Detect which cell encompasses the target text, then output its [X, Y] center coordinate. 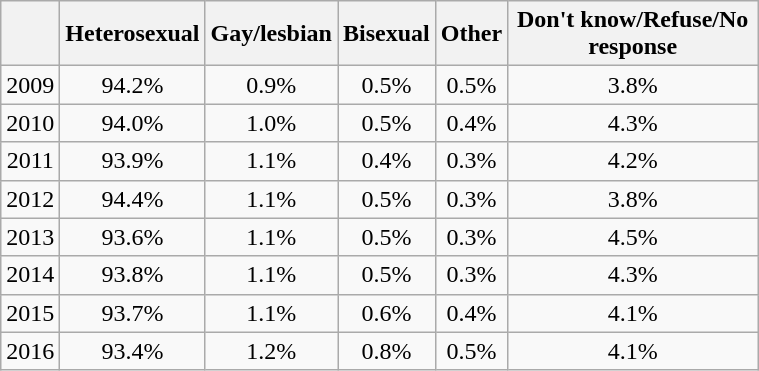
0.9% [271, 85]
2011 [30, 161]
93.7% [132, 313]
94.0% [132, 123]
2016 [30, 351]
1.0% [271, 123]
93.6% [132, 237]
93.9% [132, 161]
2013 [30, 237]
Don't know/Refuse/No response [633, 34]
2012 [30, 199]
2015 [30, 313]
1.2% [271, 351]
94.2% [132, 85]
93.8% [132, 275]
0.6% [387, 313]
94.4% [132, 199]
Gay/lesbian [271, 34]
93.4% [132, 351]
Heterosexual [132, 34]
4.2% [633, 161]
0.8% [387, 351]
2009 [30, 85]
4.5% [633, 237]
2010 [30, 123]
Bisexual [387, 34]
Other [471, 34]
2014 [30, 275]
